Scan for the cell matching the given text and deliver its [x, y] coordinate at center. 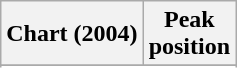
Peakposition [189, 34]
Chart (2004) [72, 34]
